Return the [x, y] coordinate for the center point of the cell that contains the specified text.  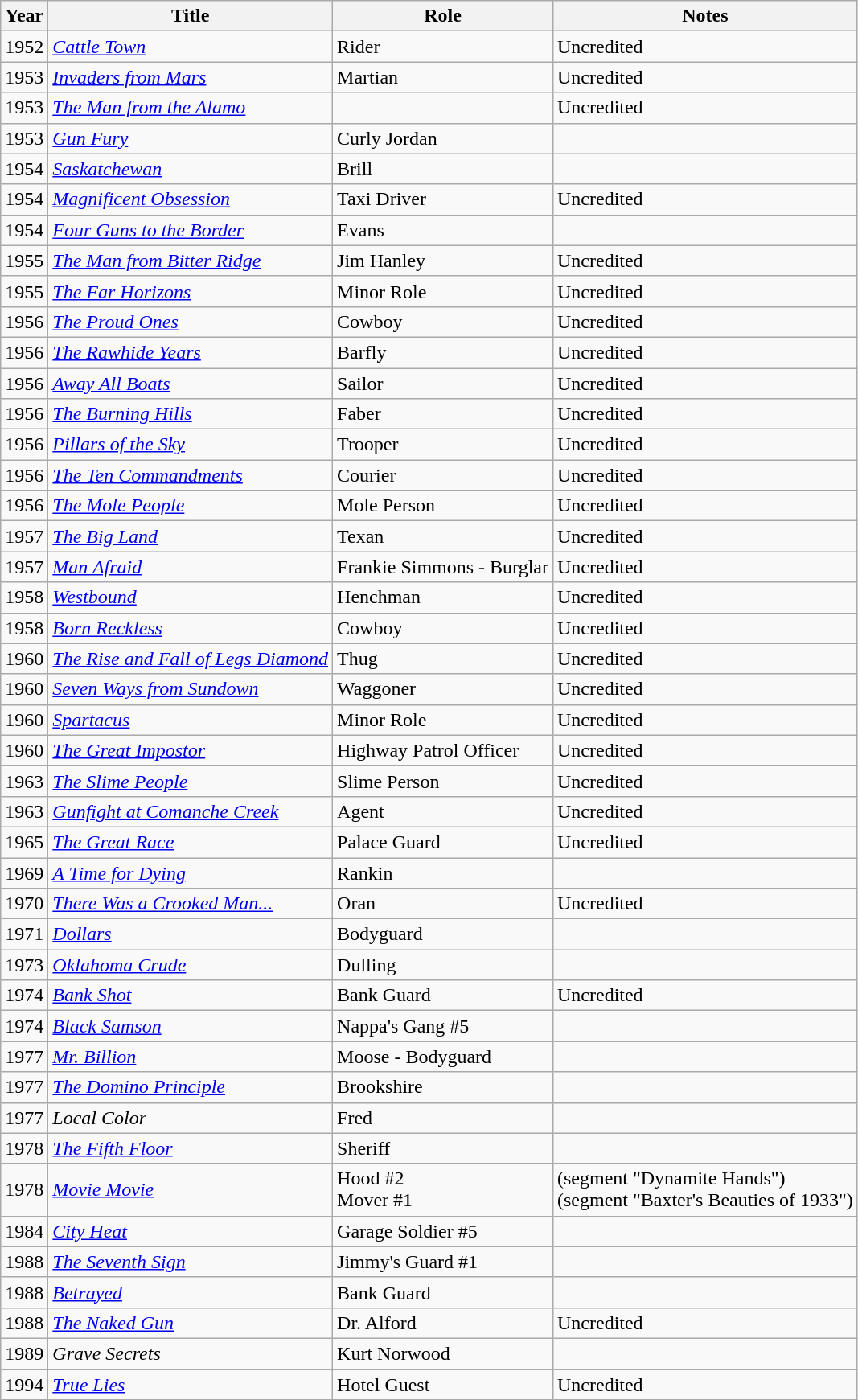
1989 [24, 1353]
1970 [24, 904]
Black Samson [191, 1026]
1952 [24, 47]
The Seventh Sign [191, 1262]
Dollars [191, 934]
Jim Hanley [443, 261]
Spartacus [191, 720]
There Was a Crooked Man... [191, 904]
1973 [24, 965]
Hotel Guest [443, 1384]
The Naked Gun [191, 1323]
Local Color [191, 1118]
Frankie Simmons - Burglar [443, 567]
A Time for Dying [191, 872]
Mr. Billion [191, 1057]
Role [443, 16]
The Great Race [191, 842]
Kurt Norwood [443, 1353]
Dr. Alford [443, 1323]
The Ten Commandments [191, 475]
Nappa's Gang #5 [443, 1026]
The Rise and Fall of Legs Diamond [191, 659]
True Lies [191, 1384]
Texan [443, 536]
(segment "Dynamite Hands")(segment "Baxter's Beauties of 1933") [704, 1190]
Pillars of the Sky [191, 445]
Courier [443, 475]
Henchman [443, 597]
Bank Shot [191, 996]
Rider [443, 47]
The Man from the Alamo [191, 108]
Slime Person [443, 781]
The Fifth Floor [191, 1148]
1969 [24, 872]
Title [191, 16]
The Far Horizons [191, 291]
Magnificent Obsession [191, 199]
Evans [443, 230]
The Proud Ones [191, 322]
The Burning Hills [191, 414]
Trooper [443, 445]
Garage Soldier #5 [443, 1231]
Oran [443, 904]
The Big Land [191, 536]
Bodyguard [443, 934]
Sheriff [443, 1148]
Thug [443, 659]
Away All Boats [191, 384]
Invaders from Mars [191, 77]
Gunfight at Comanche Creek [191, 811]
The Man from Bitter Ridge [191, 261]
Seven Ways from Sundown [191, 689]
Moose - Bodyguard [443, 1057]
City Heat [191, 1231]
Movie Movie [191, 1190]
The Rawhide Years [191, 352]
Sailor [443, 384]
Westbound [191, 597]
Faber [443, 414]
Dulling [443, 965]
Martian [443, 77]
Grave Secrets [191, 1353]
Mole Person [443, 506]
Curly Jordan [443, 138]
Gun Fury [191, 138]
The Slime People [191, 781]
1994 [24, 1384]
Taxi Driver [443, 199]
Barfly [443, 352]
The Great Impostor [191, 750]
1984 [24, 1231]
The Mole People [191, 506]
Hood #2Mover #1 [443, 1190]
Born Reckless [191, 628]
Highway Patrol Officer [443, 750]
Waggoner [443, 689]
Year [24, 16]
Rankin [443, 872]
Four Guns to the Border [191, 230]
Betrayed [191, 1292]
1971 [24, 934]
1965 [24, 842]
Saskatchewan [191, 169]
Brookshire [443, 1087]
Cattle Town [191, 47]
Jimmy's Guard #1 [443, 1262]
Notes [704, 16]
Palace Guard [443, 842]
Man Afraid [191, 567]
Brill [443, 169]
The Domino Principle [191, 1087]
Fred [443, 1118]
Oklahoma Crude [191, 965]
Agent [443, 811]
